From the cell containing the given text, extract its center point as (X, Y) coordinate. 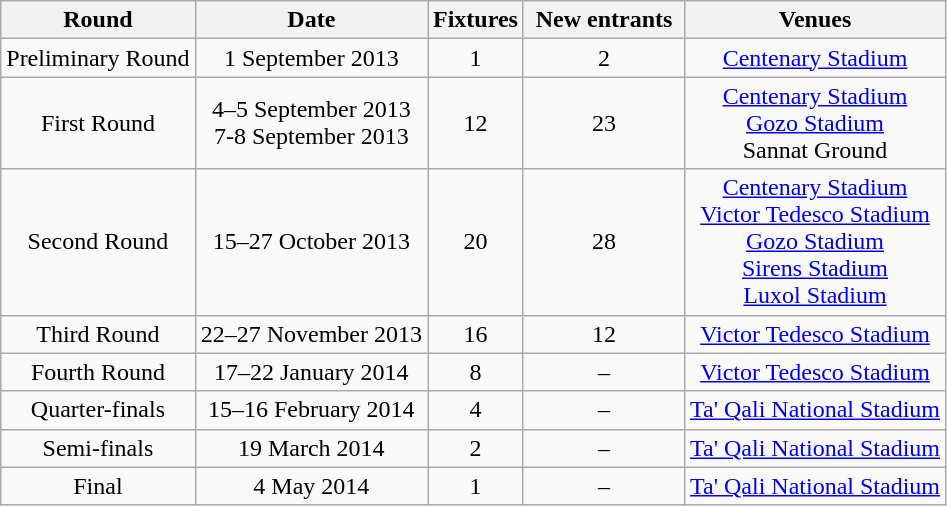
8 (476, 372)
Third Round (98, 334)
Venues (816, 20)
23 (604, 123)
New entrants (604, 20)
Centenary StadiumVictor Tedesco StadiumGozo StadiumSirens StadiumLuxol Stadium (816, 242)
Quarter-finals (98, 410)
19 March 2014 (311, 448)
22–27 November 2013 (311, 334)
Semi-finals (98, 448)
4 May 2014 (311, 486)
Centenary StadiumGozo StadiumSannat Ground (816, 123)
Final (98, 486)
15–27 October 2013 (311, 242)
15–16 February 2014 (311, 410)
16 (476, 334)
28 (604, 242)
Fixtures (476, 20)
Second Round (98, 242)
Centenary Stadium (816, 58)
Preliminary Round (98, 58)
1 September 2013 (311, 58)
4 (476, 410)
Round (98, 20)
4–5 September 20137-8 September 2013 (311, 123)
Fourth Round (98, 372)
Date (311, 20)
17–22 January 2014 (311, 372)
20 (476, 242)
First Round (98, 123)
